Scan for the cell matching the given text and deliver its [X, Y] coordinate at center. 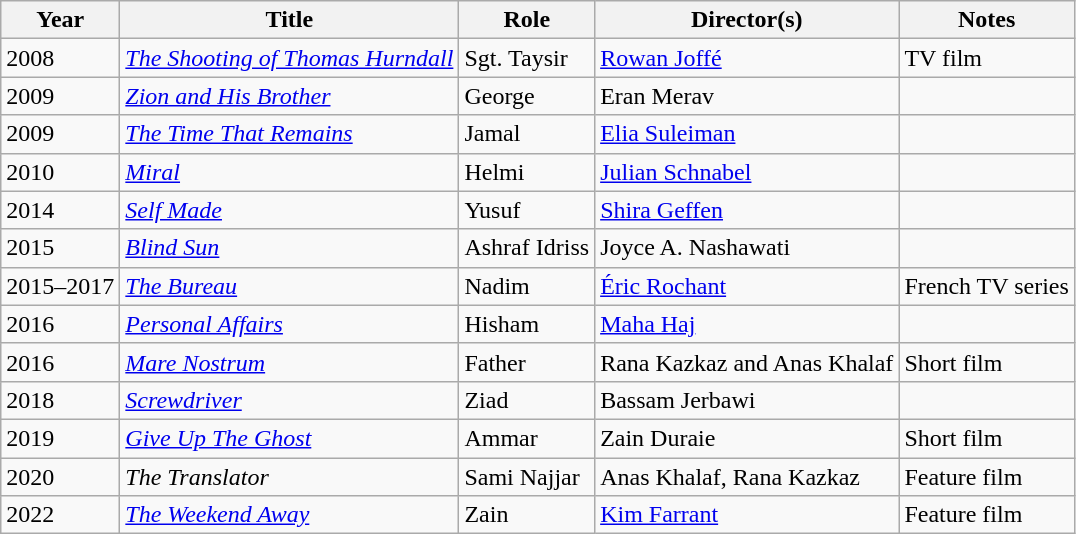
Year [60, 20]
The Shooting of Thomas Hurndall [290, 58]
Elia Suleiman [747, 134]
The Bureau [290, 286]
Joyce A. Nashawati [747, 248]
Helmi [527, 172]
Sami Najjar [527, 477]
The Translator [290, 477]
2020 [60, 477]
2019 [60, 438]
2008 [60, 58]
Rowan Joffé [747, 58]
Shira Geffen [747, 210]
Ziad [527, 400]
Yusuf [527, 210]
Éric Rochant [747, 286]
Ashraf Idriss [527, 248]
Eran Merav [747, 96]
Kim Farrant [747, 515]
2015 [60, 248]
2015–2017 [60, 286]
Ammar [527, 438]
Director(s) [747, 20]
The Weekend Away [290, 515]
2014 [60, 210]
2010 [60, 172]
Role [527, 20]
Father [527, 362]
Sgt. Taysir [527, 58]
Zion and His Brother [290, 96]
French TV series [986, 286]
TV film [986, 58]
Personal Affairs [290, 324]
Julian Schnabel [747, 172]
2018 [60, 400]
Miral [290, 172]
George [527, 96]
Jamal [527, 134]
Blind Sun [290, 248]
Rana Kazkaz and Anas Khalaf [747, 362]
Self Made [290, 210]
Title [290, 20]
Screwdriver [290, 400]
Give Up The Ghost [290, 438]
Anas Khalaf, Rana Kazkaz [747, 477]
Maha Haj [747, 324]
2022 [60, 515]
Zain [527, 515]
The Time That Remains [290, 134]
Notes [986, 20]
Mare Nostrum [290, 362]
Bassam Jerbawi [747, 400]
Zain Duraie [747, 438]
Hisham [527, 324]
Nadim [527, 286]
